Return the (x, y) coordinate for the center point of the cell that contains the specified text.  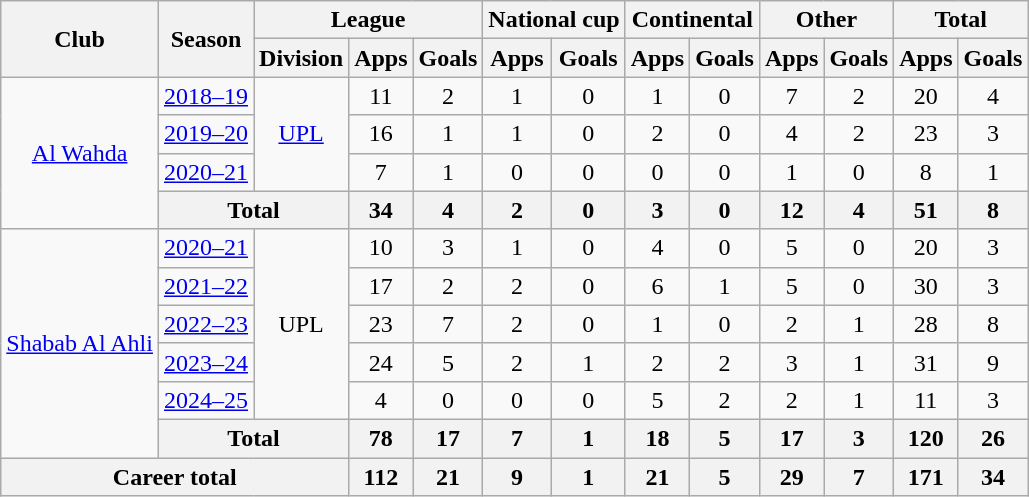
Club (80, 39)
Season (206, 39)
26 (993, 438)
18 (657, 438)
112 (381, 477)
171 (926, 477)
31 (926, 362)
2018–19 (206, 96)
Other (826, 20)
51 (926, 210)
National cup (554, 20)
12 (791, 210)
2022–23 (206, 324)
2024–25 (206, 400)
2019–20 (206, 134)
16 (381, 134)
29 (791, 477)
10 (381, 248)
28 (926, 324)
Shabab Al Ahli (80, 343)
Continental (692, 20)
30 (926, 286)
78 (381, 438)
6 (657, 286)
2023–24 (206, 362)
Al Wahda (80, 153)
2021–22 (206, 286)
Division (302, 58)
League (368, 20)
120 (926, 438)
24 (381, 362)
Career total (175, 477)
